Scan for the cell matching the given text and deliver its [x, y] coordinate at center. 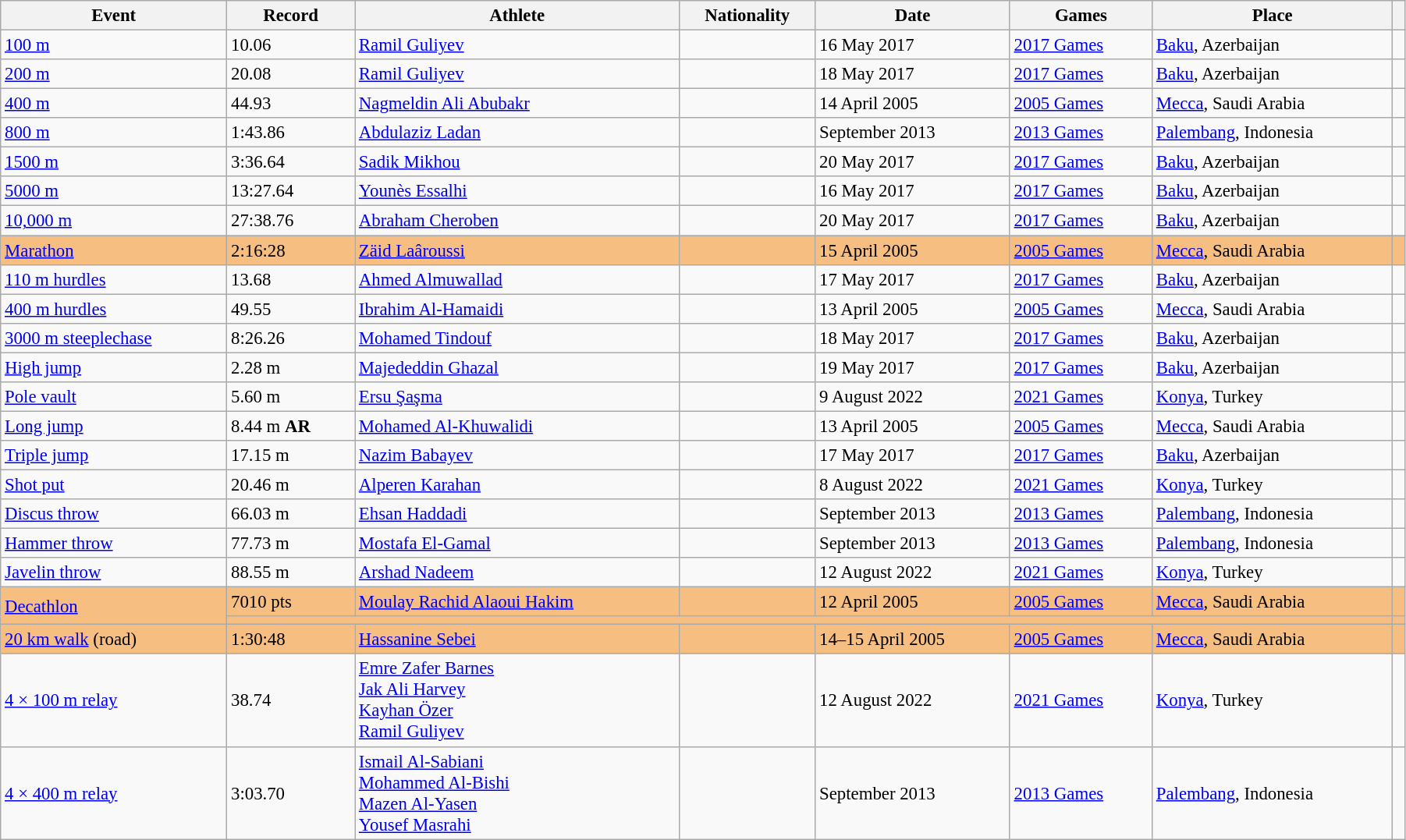
10.06 [291, 45]
1:30:48 [291, 640]
Nationality [747, 16]
400 m hurdles [114, 309]
44.93 [291, 104]
Hassanine Sebei [517, 640]
38.74 [291, 700]
14–15 April 2005 [913, 640]
9 August 2022 [913, 397]
5.60 m [291, 397]
Majededdin Ghazal [517, 367]
88.55 m [291, 572]
49.55 [291, 309]
20.08 [291, 74]
19 May 2017 [913, 367]
27:38.76 [291, 221]
20.46 m [291, 484]
Triple jump [114, 455]
15 April 2005 [913, 250]
Ahmed Almuwallad [517, 279]
110 m hurdles [114, 279]
10,000 m [114, 221]
8 August 2022 [913, 484]
17.15 m [291, 455]
Athlete [517, 16]
Date [913, 16]
8.44 m AR [291, 426]
Decathlon [114, 606]
Nazim Babayev [517, 455]
Alperen Karahan [517, 484]
4 × 100 m relay [114, 700]
Mostafa El-Gamal [517, 544]
Abdulaziz Ladan [517, 133]
Nagmeldin Ali Abubakr [517, 104]
3:36.64 [291, 162]
Event [114, 16]
800 m [114, 133]
14 April 2005 [913, 104]
High jump [114, 367]
Record [291, 16]
100 m [114, 45]
3000 m steeplechase [114, 338]
200 m [114, 74]
Ismail Al-SabianiMohammed Al-BishiMazen Al-YasenYousef Masrahi [517, 792]
20 km walk (road) [114, 640]
77.73 m [291, 544]
Ibrahim Al-Hamaidi [517, 309]
Place [1273, 16]
Shot put [114, 484]
2.28 m [291, 367]
Hammer throw [114, 544]
Mohamed Tindouf [517, 338]
Zäid Laâroussi [517, 250]
5000 m [114, 191]
13.68 [291, 279]
1:43.86 [291, 133]
13:27.64 [291, 191]
Moulay Rachid Alaoui Hakim [517, 602]
Ehsan Haddadi [517, 514]
Javelin throw [114, 572]
7010 pts [291, 602]
3:03.70 [291, 792]
400 m [114, 104]
Younès Essalhi [517, 191]
8:26.26 [291, 338]
12 April 2005 [913, 602]
Discus throw [114, 514]
Sadik Mikhou [517, 162]
Abraham Cheroben [517, 221]
Games [1081, 16]
66.03 m [291, 514]
Pole vault [114, 397]
Long jump [114, 426]
Arshad Nadeem [517, 572]
1500 m [114, 162]
2:16:28 [291, 250]
Ersu Şaşma [517, 397]
Emre Zafer BarnesJak Ali HarveyKayhan ÖzerRamil Guliyev [517, 700]
Mohamed Al-Khuwalidi [517, 426]
Marathon [114, 250]
4 × 400 m relay [114, 792]
